For the text-containing cell, return its midpoint in [X, Y] coordinate format. 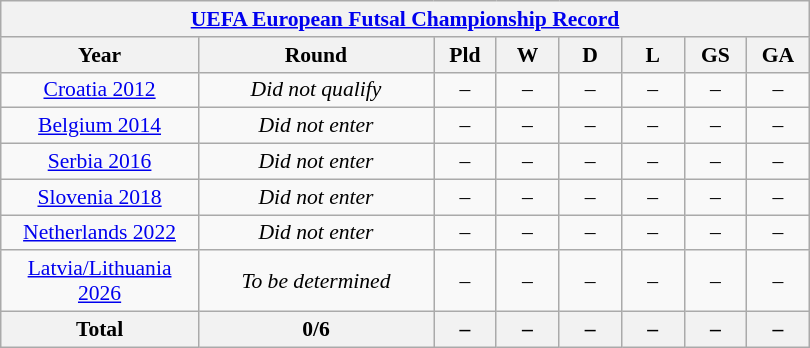
L [652, 55]
Serbia 2016 [100, 162]
Croatia 2012 [100, 90]
Slovenia 2018 [100, 197]
Latvia/Lithuania 2026 [100, 282]
Round [316, 55]
GA [778, 55]
Netherlands 2022 [100, 233]
Belgium 2014 [100, 126]
Pld [466, 55]
Total [100, 330]
GS [716, 55]
To be determined [316, 282]
Year [100, 55]
Did not qualify [316, 90]
0/6 [316, 330]
D [590, 55]
W [528, 55]
UEFA European Futsal Championship Record [405, 19]
